Return (X, Y) of the center of cell containing provided text 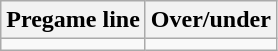
Over/under (210, 20)
Pregame line (74, 20)
